Provide the [x, y] coordinate of the cell's center where the given text is located.  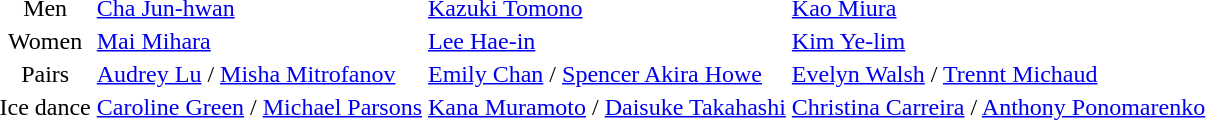
Emily Chan / Spencer Akira Howe [608, 74]
Audrey Lu / Misha Mitrofanov [259, 74]
Mai Mihara [259, 41]
Kim Ye-lim [998, 41]
Evelyn Walsh / Trennt Michaud [998, 74]
Lee Hae-in [608, 41]
